Output the (x, y) coordinate of the center of the cell containing the given text.  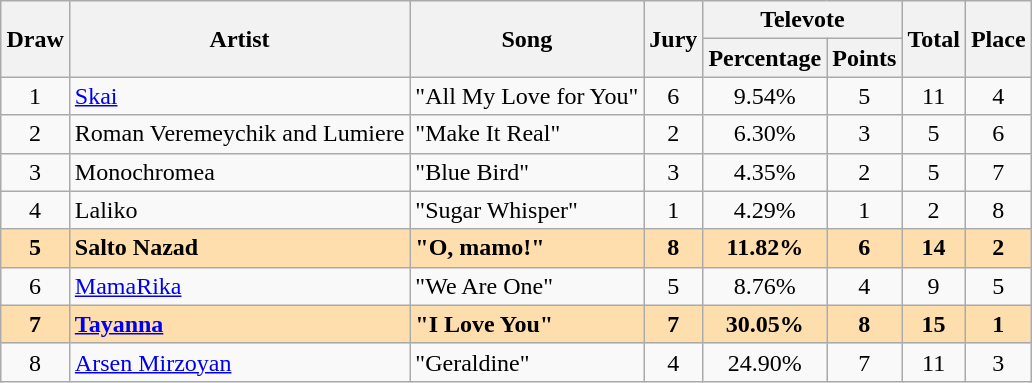
4.29% (765, 210)
Song (527, 39)
6.30% (765, 134)
8.76% (765, 286)
Roman Veremeychik and Lumiere (240, 134)
Monochromea (240, 172)
Draw (35, 39)
"I Love You" (527, 324)
Total (934, 39)
"Make It Real" (527, 134)
4.35% (765, 172)
Place (998, 39)
Televote (802, 20)
Percentage (765, 58)
"Blue Bird" (527, 172)
MamaRika (240, 286)
Tayanna (240, 324)
"All My Love for You" (527, 96)
Points (864, 58)
Jury (674, 39)
"Geraldine" (527, 362)
15 (934, 324)
Arsen Mirzoyan (240, 362)
Artist (240, 39)
"We Are One" (527, 286)
9 (934, 286)
30.05% (765, 324)
24.90% (765, 362)
11.82% (765, 248)
9.54% (765, 96)
14 (934, 248)
Skai (240, 96)
Salto Nazad (240, 248)
"Sugar Whisper" (527, 210)
Laliko (240, 210)
"O, mamo!" (527, 248)
